Provide the (x, y) coordinate of the cell's center where the given text is located.  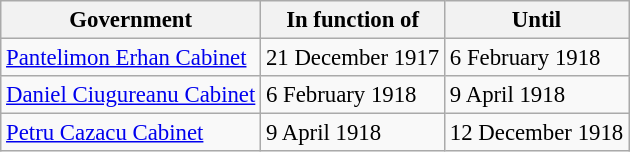
21 December 1917 (353, 58)
Until (537, 20)
Daniel Ciugureanu Cabinet (131, 95)
12 December 1918 (537, 133)
In function of (353, 20)
Petru Cazacu Cabinet (131, 133)
Pantelimon Erhan Cabinet (131, 58)
Government (131, 20)
